Identify which cell holds the provided text, then report its (X, Y) central coordinate. 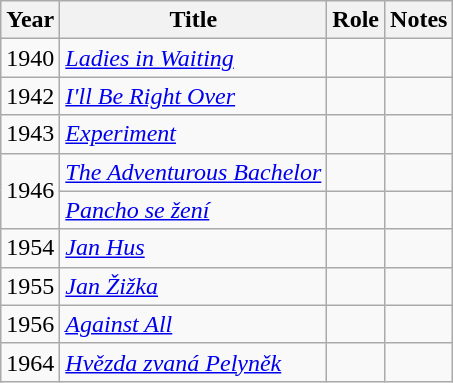
The Adventurous Bachelor (194, 172)
Hvězda zvaná Pelyněk (194, 362)
Experiment (194, 134)
Year (30, 20)
1943 (30, 134)
I'll Be Right Over (194, 96)
Jan Žižka (194, 286)
Pancho se žení (194, 210)
1964 (30, 362)
Jan Hus (194, 248)
Ladies in Waiting (194, 58)
Title (194, 20)
1946 (30, 191)
1954 (30, 248)
1940 (30, 58)
1956 (30, 324)
1942 (30, 96)
1955 (30, 286)
Notes (419, 20)
Against All (194, 324)
Role (356, 20)
